Find where the given text appears and provide that cell's center as (x, y) coordinate. 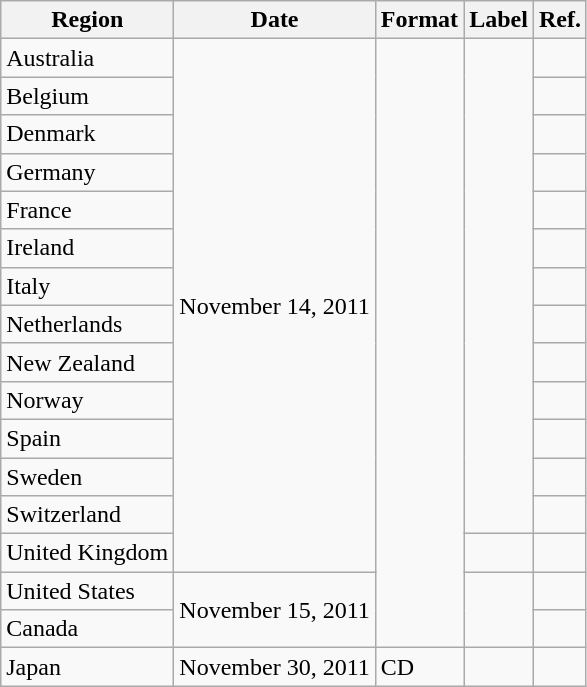
United States (88, 591)
Netherlands (88, 324)
Australia (88, 58)
Denmark (88, 134)
Germany (88, 172)
United Kingdom (88, 553)
Date (274, 20)
November 14, 2011 (274, 306)
New Zealand (88, 362)
Canada (88, 629)
Switzerland (88, 515)
CD (419, 667)
November 30, 2011 (274, 667)
Italy (88, 286)
Region (88, 20)
Belgium (88, 96)
Label (499, 20)
Norway (88, 400)
France (88, 210)
Ireland (88, 248)
Japan (88, 667)
Sweden (88, 477)
Spain (88, 438)
November 15, 2011 (274, 610)
Format (419, 20)
Ref. (560, 20)
